From the cell containing the given text, extract its center point as [X, Y] coordinate. 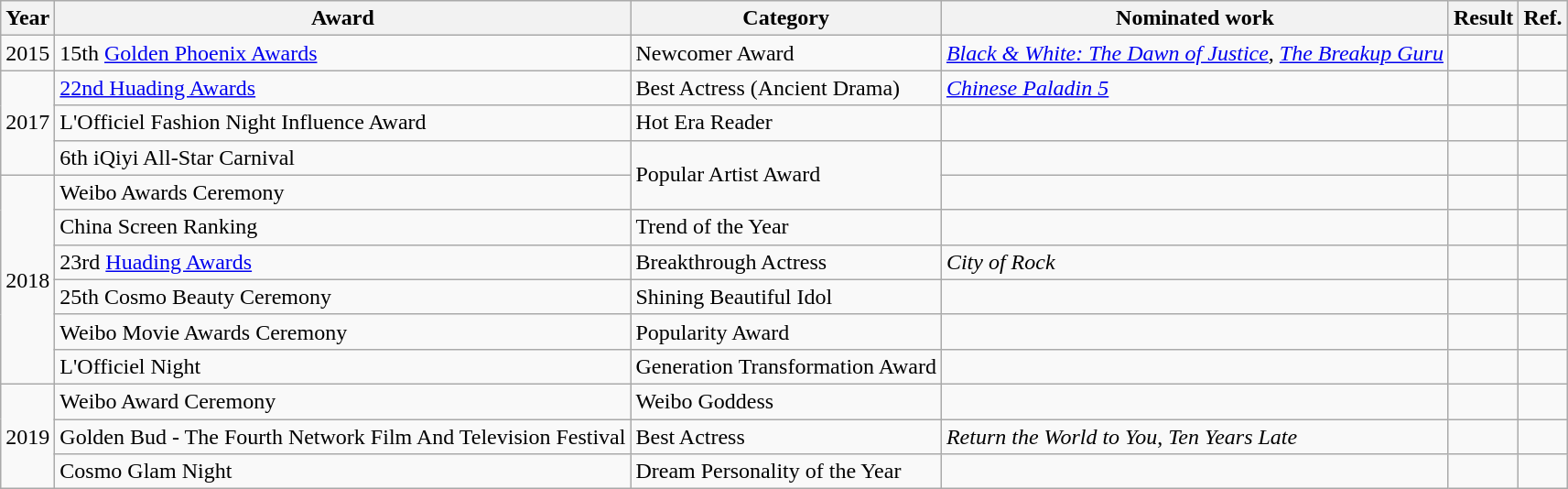
2018 [27, 279]
22nd Huading Awards [342, 88]
Best Actress [785, 437]
Popular Artist Award [785, 175]
2019 [27, 436]
15th Golden Phoenix Awards [342, 53]
L'Officiel Night [342, 366]
Nominated work [1195, 18]
Chinese Paladin 5 [1195, 88]
Year [27, 18]
Breakthrough Actress [785, 262]
6th iQiyi All-Star Carnival [342, 158]
2015 [27, 53]
Ref. [1543, 18]
City of Rock [1195, 262]
L'Officiel Fashion Night Influence Award [342, 123]
Result [1483, 18]
Dream Personality of the Year [785, 472]
China Screen Ranking [342, 227]
Weibo Award Ceremony [342, 401]
Golden Bud - The Fourth Network Film And Television Festival [342, 437]
Return the World to You, Ten Years Late [1195, 437]
Weibo Awards Ceremony [342, 192]
2017 [27, 123]
Hot Era Reader [785, 123]
Weibo Movie Awards Ceremony [342, 331]
Award [342, 18]
Newcomer Award [785, 53]
Shining Beautiful Idol [785, 297]
Popularity Award [785, 331]
Generation Transformation Award [785, 366]
Cosmo Glam Night [342, 472]
23rd Huading Awards [342, 262]
Black & White: The Dawn of Justice, The Breakup Guru [1195, 53]
25th Cosmo Beauty Ceremony [342, 297]
Weibo Goddess [785, 401]
Trend of the Year [785, 227]
Best Actress (Ancient Drama) [785, 88]
Category [785, 18]
